Identify which cell holds the provided text, then report its (x, y) central coordinate. 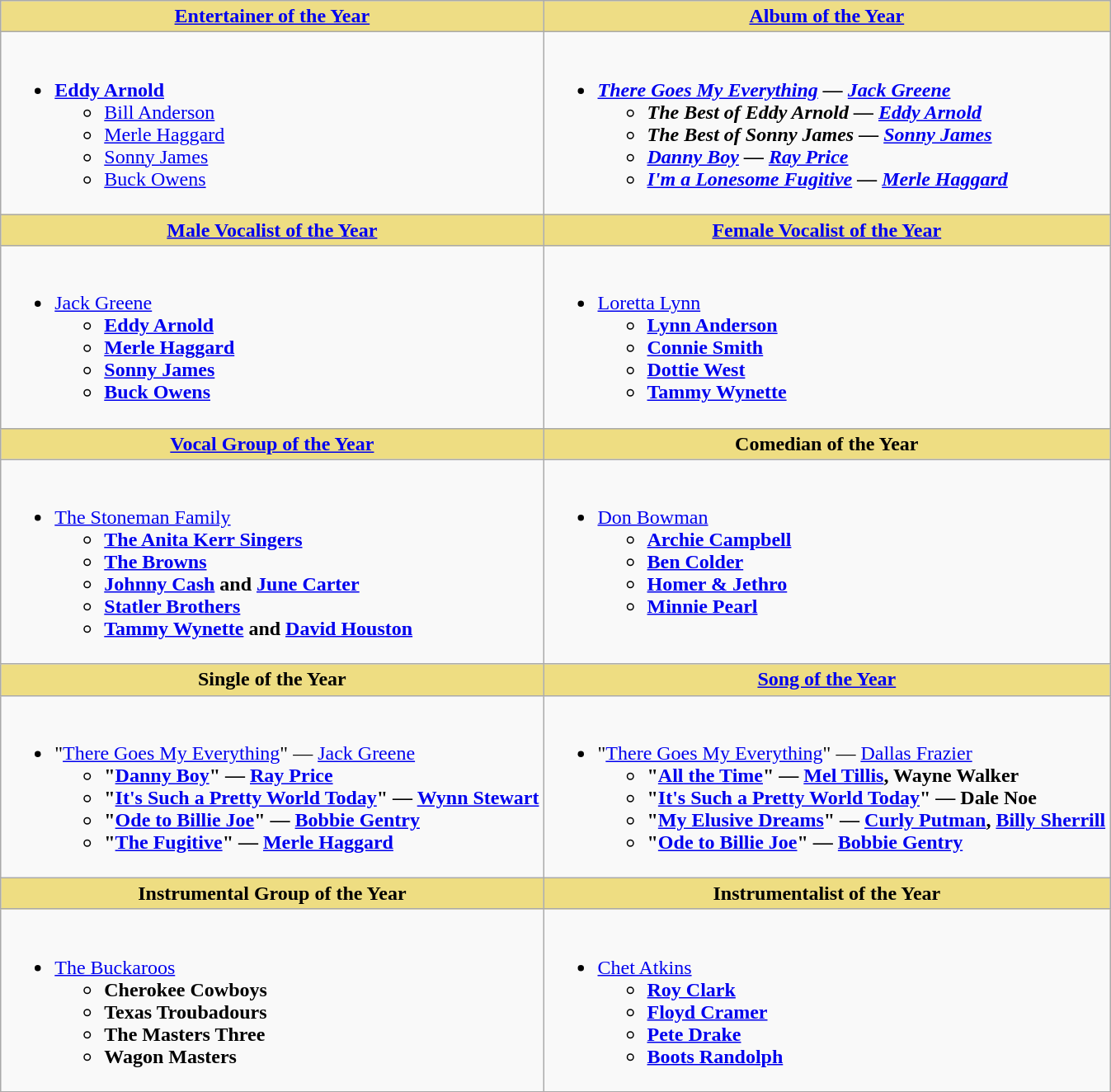
Album of the Year (826, 16)
The Stoneman FamilyThe Anita Kerr SingersThe BrownsJohnny Cash and June CarterStatler BrothersTammy Wynette and David Houston (272, 562)
Single of the Year (272, 680)
Male Vocalist of the Year (272, 230)
Chet AtkinsRoy ClarkFloyd CramerPete DrakeBoots Randolph (826, 1000)
Vocal Group of the Year (272, 444)
Instrumentalist of the Year (826, 893)
Jack GreeneEddy ArnoldMerle HaggardSonny JamesBuck Owens (272, 337)
Instrumental Group of the Year (272, 893)
Song of the Year (826, 680)
Entertainer of the Year (272, 16)
Eddy ArnoldBill AndersonMerle HaggardSonny JamesBuck Owens (272, 124)
Comedian of the Year (826, 444)
The BuckaroosCherokee CowboysTexas TroubadoursThe Masters ThreeWagon Masters (272, 1000)
Female Vocalist of the Year (826, 230)
Loretta LynnLynn AndersonConnie SmithDottie WestTammy Wynette (826, 337)
Don BowmanArchie CampbellBen ColderHomer & JethroMinnie Pearl (826, 562)
